Pinpoint the cell where the given text exists, returning its (X, Y) midpoint coordinate. 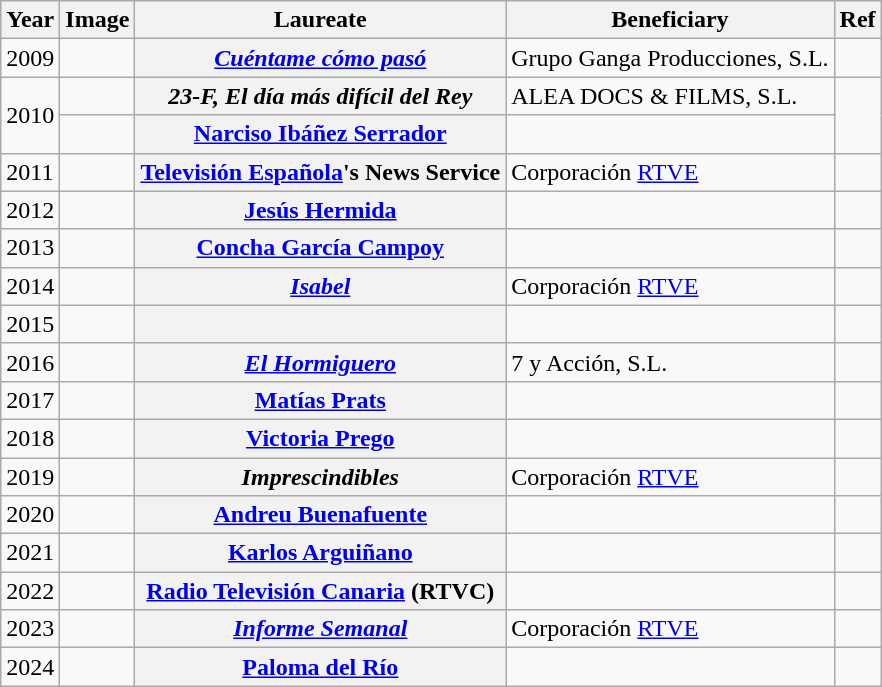
Isabel (320, 286)
Grupo Ganga Producciones, S.L. (670, 58)
2020 (30, 515)
Televisión Española's News Service (320, 172)
2014 (30, 286)
2011 (30, 172)
Karlos Arguiñano (320, 553)
2018 (30, 438)
El Hormiguero (320, 362)
Matías Prats (320, 400)
Laureate (320, 20)
Andreu Buenafuente (320, 515)
2015 (30, 324)
Paloma del Río (320, 667)
Beneficiary (670, 20)
2017 (30, 400)
Victoria Prego (320, 438)
2021 (30, 553)
2023 (30, 629)
2009 (30, 58)
Image (98, 20)
2022 (30, 591)
2012 (30, 210)
23-F, El día más difícil del Rey (320, 96)
2019 (30, 477)
2024 (30, 667)
ALEA DOCS & FILMS, S.L. (670, 96)
Radio Televisión Canaria (RTVC) (320, 591)
2016 (30, 362)
Informe Semanal (320, 629)
Year (30, 20)
Concha García Campoy (320, 248)
2013 (30, 248)
Cuéntame cómo pasó (320, 58)
Ref (858, 20)
Imprescindibles (320, 477)
Narciso Ibáñez Serrador (320, 134)
Jesús Hermida (320, 210)
2010 (30, 115)
7 y Acción, S.L. (670, 362)
